Find where the given text appears and provide that cell's center as [X, Y] coordinate. 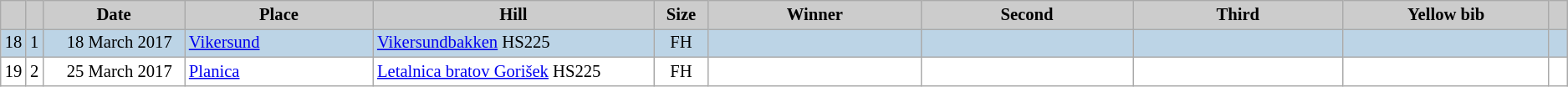
Vikersund [279, 43]
Planica [279, 71]
Size [682, 14]
18 [13, 43]
Yellow bib [1446, 14]
Hill [513, 14]
Vikersundbakken HS225 [513, 43]
1 [34, 43]
Date [114, 14]
Third [1238, 14]
18 March 2017 [114, 43]
Second [1027, 14]
25 March 2017 [114, 71]
Letalnica bratov Gorišek HS225 [513, 71]
19 [13, 71]
Winner [815, 14]
2 [34, 71]
Place [279, 14]
